Detect which cell encompasses the target text, then output its (x, y) center coordinate. 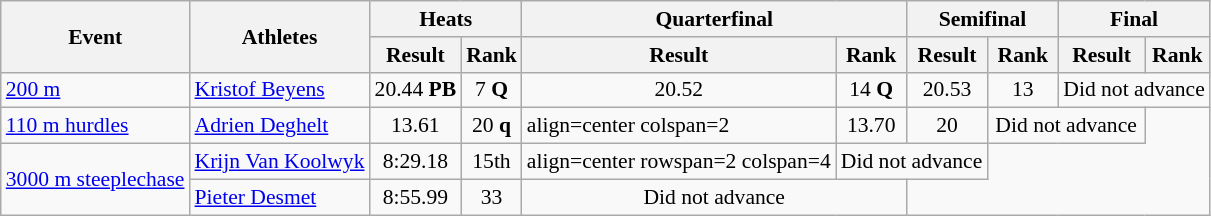
110 m hurdles (96, 126)
Heats (446, 19)
20.44 PB (416, 90)
20.52 (679, 90)
20 (948, 126)
8:29.18 (416, 162)
13 (1022, 90)
8:55.99 (416, 197)
Krijn Van Koolwyk (280, 162)
20.53 (948, 90)
3000 m steeplechase (96, 180)
20 q (492, 126)
align=center rowspan=2 colspan=4 (679, 162)
7 Q (492, 90)
Event (96, 36)
15th (492, 162)
Athletes (280, 36)
Kristof Beyens (280, 90)
align=center colspan=2 (679, 126)
Final (1134, 19)
200 m (96, 90)
Pieter Desmet (280, 197)
33 (492, 197)
Adrien Deghelt (280, 126)
13.70 (872, 126)
Semifinal (983, 19)
Quarterfinal (714, 19)
13.61 (416, 126)
14 Q (872, 90)
